Pinpoint the cell where the given text exists, returning its (X, Y) midpoint coordinate. 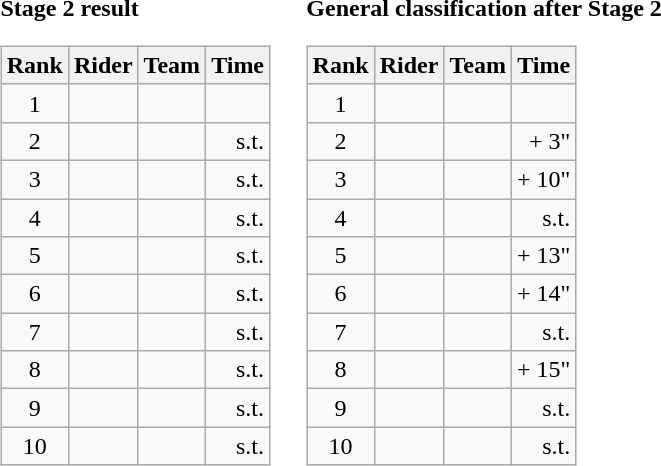
+ 15" (543, 370)
+ 13" (543, 256)
+ 10" (543, 179)
+ 14" (543, 294)
+ 3" (543, 141)
